Capture the cell that displays the provided text and extract its (x, y) central coordinate. 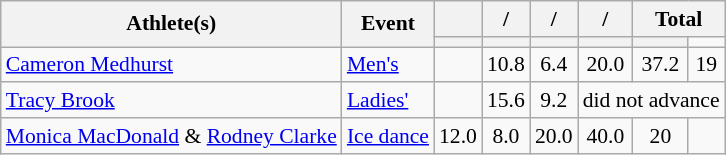
Cameron Medhurst (172, 65)
did not advance (652, 101)
10.8 (506, 65)
Total (679, 19)
9.2 (554, 101)
Athlete(s) (172, 24)
20 (660, 136)
6.4 (554, 65)
Event (388, 24)
40.0 (606, 136)
Ice dance (388, 136)
15.6 (506, 101)
19 (706, 65)
Men's (388, 65)
Ladies' (388, 101)
12.0 (458, 136)
8.0 (506, 136)
37.2 (660, 65)
Tracy Brook (172, 101)
Monica MacDonald & Rodney Clarke (172, 136)
